Scan for the cell matching the given text and deliver its [x, y] coordinate at center. 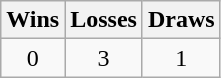
3 [104, 58]
Draws [181, 20]
1 [181, 58]
0 [33, 58]
Losses [104, 20]
Wins [33, 20]
